Scan for the cell matching the given text and deliver its (x, y) coordinate at center. 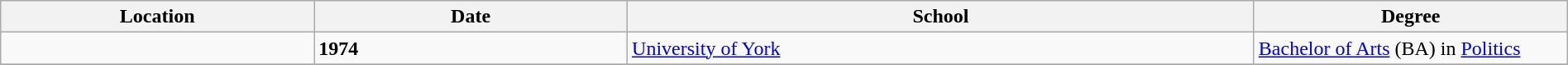
School (941, 17)
University of York (941, 48)
Bachelor of Arts (BA) in Politics (1411, 48)
Location (157, 17)
1974 (471, 48)
Date (471, 17)
Degree (1411, 17)
